Capture the cell that displays the provided text and extract its [x, y] central coordinate. 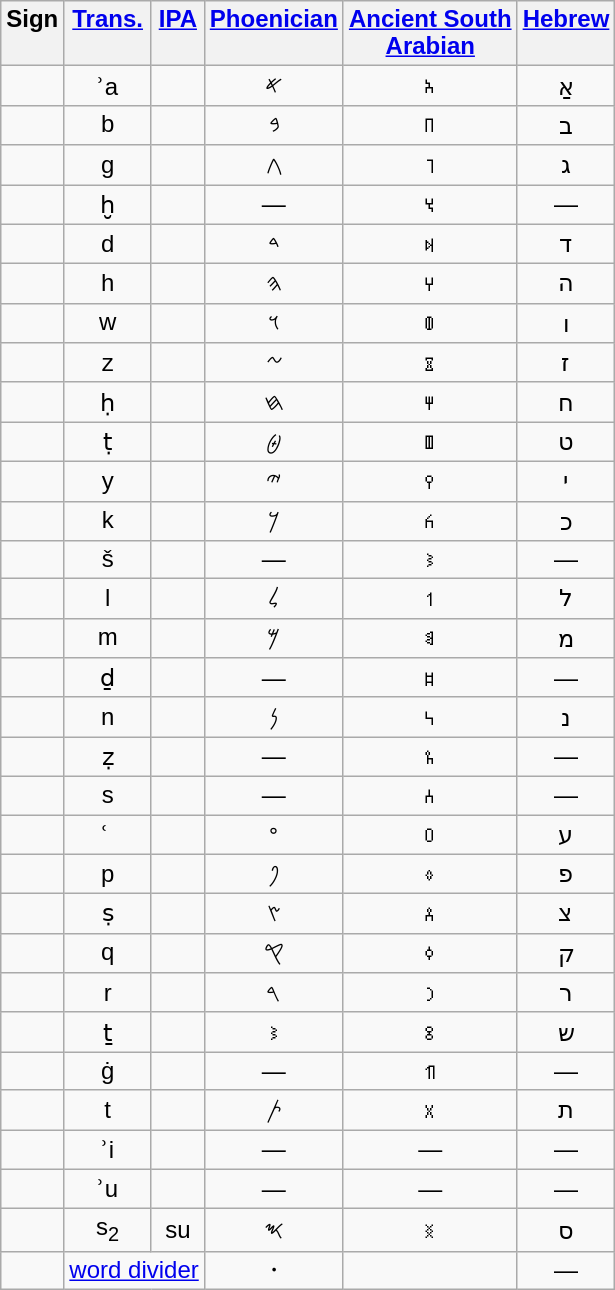
𐤐 [274, 874]
ḏ [108, 678]
ẓ [108, 757]
g [108, 165]
s [108, 795]
𐩪 [430, 795]
Hebrew [566, 34]
𐩱 [430, 86]
𐤑 [274, 914]
t [108, 1110]
h [108, 284]
ḫ [108, 204]
s2 [108, 1230]
y [108, 481]
d [108, 244]
𐤃 [274, 244]
r [108, 993]
𐤅 [274, 323]
ṭ [108, 442]
ס [566, 1230]
k [108, 521]
𐤊 [274, 521]
ʾu [108, 1189]
q [108, 953]
𐩴 [430, 165]
p [108, 874]
כ [566, 521]
ṣ [108, 914]
w [108, 323]
𐩨 [430, 125]
𐩰 [430, 874]
Ancient SouthArabian [430, 34]
ʿ [108, 834]
l [108, 599]
𐤀 [274, 86]
𐩫 [430, 521]
אַ [566, 86]
ר [566, 993]
ח [566, 402]
ḥ [108, 402]
𐤓 [274, 993]
𐤒 [274, 953]
𐩲 [430, 834]
word divider [134, 1270]
ġ [108, 1071]
b [108, 125]
Sign [32, 34]
פ [566, 874]
m [108, 638]
ו [566, 323]
𐩼 [430, 757]
𐤂 [274, 165]
𐩠 [430, 284]
ד [566, 244]
𐤌 [274, 638]
ל [566, 599]
𐤍 [274, 717]
𐩻 [430, 1032]
ב [566, 125]
𐩩 [430, 1110]
𐤁 [274, 125]
𐩹 [430, 678]
𐩡 [430, 599]
𐤕 [274, 1110]
IPA [178, 34]
ה [566, 284]
š [108, 560]
𐤄 [274, 284]
ש [566, 1032]
י [566, 481]
𐩣 [430, 638]
su [178, 1230]
𐤎 [274, 1230]
𐩸 [430, 363]
𐤏 [274, 834]
ṯ [108, 1032]
ג [566, 165]
z [108, 363]
𐩺 [430, 481]
𐩵 [430, 244]
𐩶 [430, 1071]
𐤋 [274, 599]
𐤈 [274, 442]
𐤆 [274, 363]
𐤟 [274, 1270]
ז [566, 363]
ט [566, 442]
נ [566, 717]
n [108, 717]
𐩤 [430, 953]
𐩭 [430, 204]
ת [566, 1110]
ע [566, 834]
ʾa [108, 86]
𐤇 [274, 402]
מ [566, 638]
ʾi [108, 1150]
𐩧 [430, 993]
𐩬 [430, 717]
ק [566, 953]
Trans. [108, 34]
𐩢 [430, 402]
𐩥 [430, 323]
𐩮 [430, 914]
Phoenician [274, 34]
𐩷 [430, 442]
𐤉 [274, 481]
צ [566, 914]
𐩯 [430, 1230]
